Capture the cell that displays the provided text and extract its [X, Y] central coordinate. 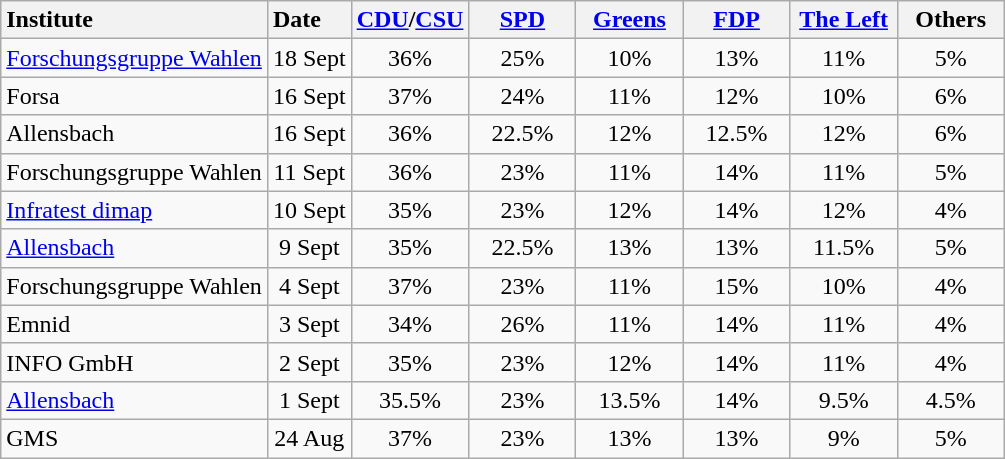
Institute [134, 20]
GMS [134, 438]
35.5% [410, 400]
13.5% [630, 400]
The Left [844, 20]
9 Sept [309, 248]
FDP [736, 20]
9% [844, 438]
11 Sept [309, 172]
Greens [630, 20]
24 Aug [309, 438]
11.5% [844, 248]
24% [522, 96]
Infratest dimap [134, 210]
18 Sept [309, 58]
Others [950, 20]
15% [736, 286]
1 Sept [309, 400]
4.5% [950, 400]
INFO GmbH [134, 362]
2 Sept [309, 362]
26% [522, 324]
Forsa [134, 96]
Emnid [134, 324]
3 Sept [309, 324]
9.5% [844, 400]
SPD [522, 20]
CDU/CSU [410, 20]
25% [522, 58]
34% [410, 324]
Date [309, 20]
10 Sept [309, 210]
12.5% [736, 134]
4 Sept [309, 286]
